Search for the cell housing the specified text and yield its (x, y) center coordinate. 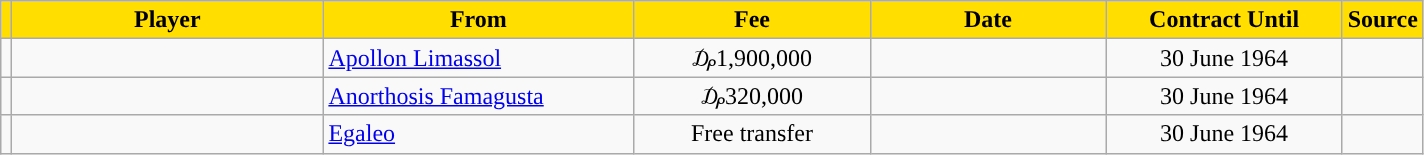
Source (1382, 20)
₯320,000 (752, 96)
Egaleo (478, 134)
Player (168, 20)
Free transfer (752, 134)
Anorthosis Famagusta (478, 96)
₯1,900,000 (752, 58)
Contract Until (1224, 20)
Fee (752, 20)
Apollon Limassol (478, 58)
From (478, 20)
Date (988, 20)
